Capture the cell that displays the provided text and extract its [X, Y] central coordinate. 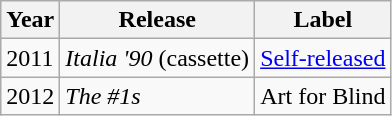
Label [323, 20]
Self-released [323, 58]
2012 [30, 96]
Year [30, 20]
Release [158, 20]
Art for Blind [323, 96]
Italia '90 (cassette) [158, 58]
The #1s [158, 96]
2011 [30, 58]
